Extract the (x, y) coordinate from the center of the cell holding the provided text.  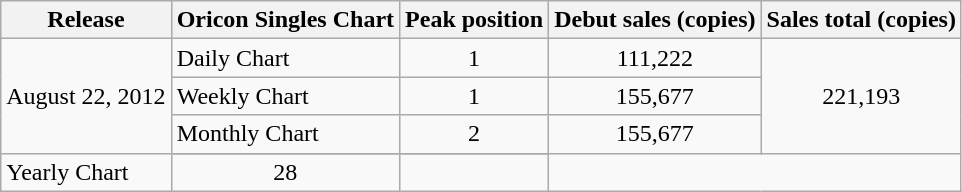
28 (285, 172)
Daily Chart (285, 58)
Weekly Chart (285, 96)
221,193 (861, 96)
Monthly Chart (285, 134)
Release (86, 20)
Yearly Chart (86, 172)
Peak position (474, 20)
Debut sales (copies) (655, 20)
August 22, 2012 (86, 96)
Oricon Singles Chart (285, 20)
111,222 (655, 58)
Sales total (copies) (861, 20)
2 (474, 134)
